Determine the [X, Y] coordinate at the center of the cell enclosing the given text.  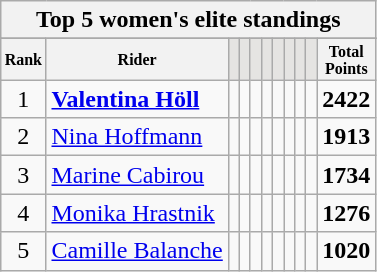
2 [24, 137]
Valentina Höll [137, 99]
4 [24, 213]
1 [24, 99]
Marine Cabirou [137, 175]
Rank [24, 60]
1734 [346, 175]
2422 [346, 99]
TotalPoints [346, 60]
Nina Hoffmann [137, 137]
1276 [346, 213]
3 [24, 175]
Rider [137, 60]
5 [24, 251]
1913 [346, 137]
1020 [346, 251]
Camille Balanche [137, 251]
Monika Hrastnik [137, 213]
Top 5 women's elite standings [188, 20]
